Find where the given text appears and provide that cell's center as (X, Y) coordinate. 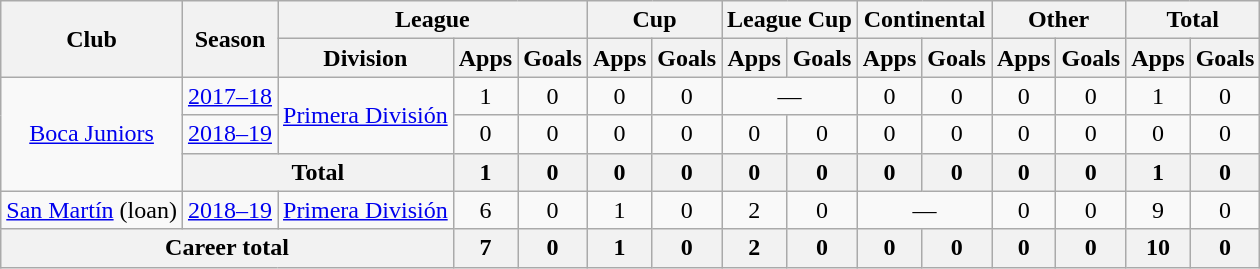
9 (1158, 210)
Other (1059, 20)
San Martín (loan) (92, 210)
2017–18 (230, 96)
Continental (924, 20)
Division (366, 58)
League Cup (790, 20)
Cup (654, 20)
Boca Juniors (92, 134)
Club (92, 39)
Season (230, 39)
10 (1158, 248)
Career total (227, 248)
6 (485, 210)
7 (485, 248)
League (433, 20)
